Determine the [X, Y] coordinate at the center of the cell enclosing the given text.  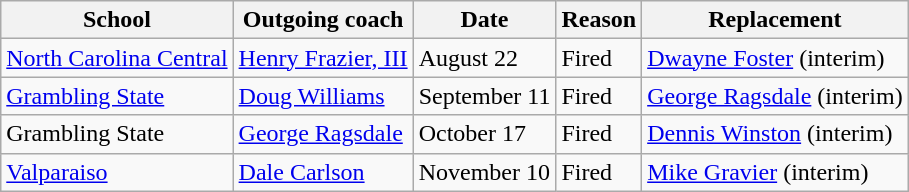
School [117, 20]
Valparaiso [117, 172]
Dale Carlson [323, 172]
September 11 [484, 96]
Outgoing coach [323, 20]
Date [484, 20]
Reason [599, 20]
November 10 [484, 172]
Mike Gravier (interim) [776, 172]
Henry Frazier, III [323, 58]
North Carolina Central [117, 58]
August 22 [484, 58]
October 17 [484, 134]
Replacement [776, 20]
George Ragsdale (interim) [776, 96]
Dwayne Foster (interim) [776, 58]
Doug Williams [323, 96]
George Ragsdale [323, 134]
Dennis Winston (interim) [776, 134]
